Capture the cell that displays the provided text and extract its (x, y) central coordinate. 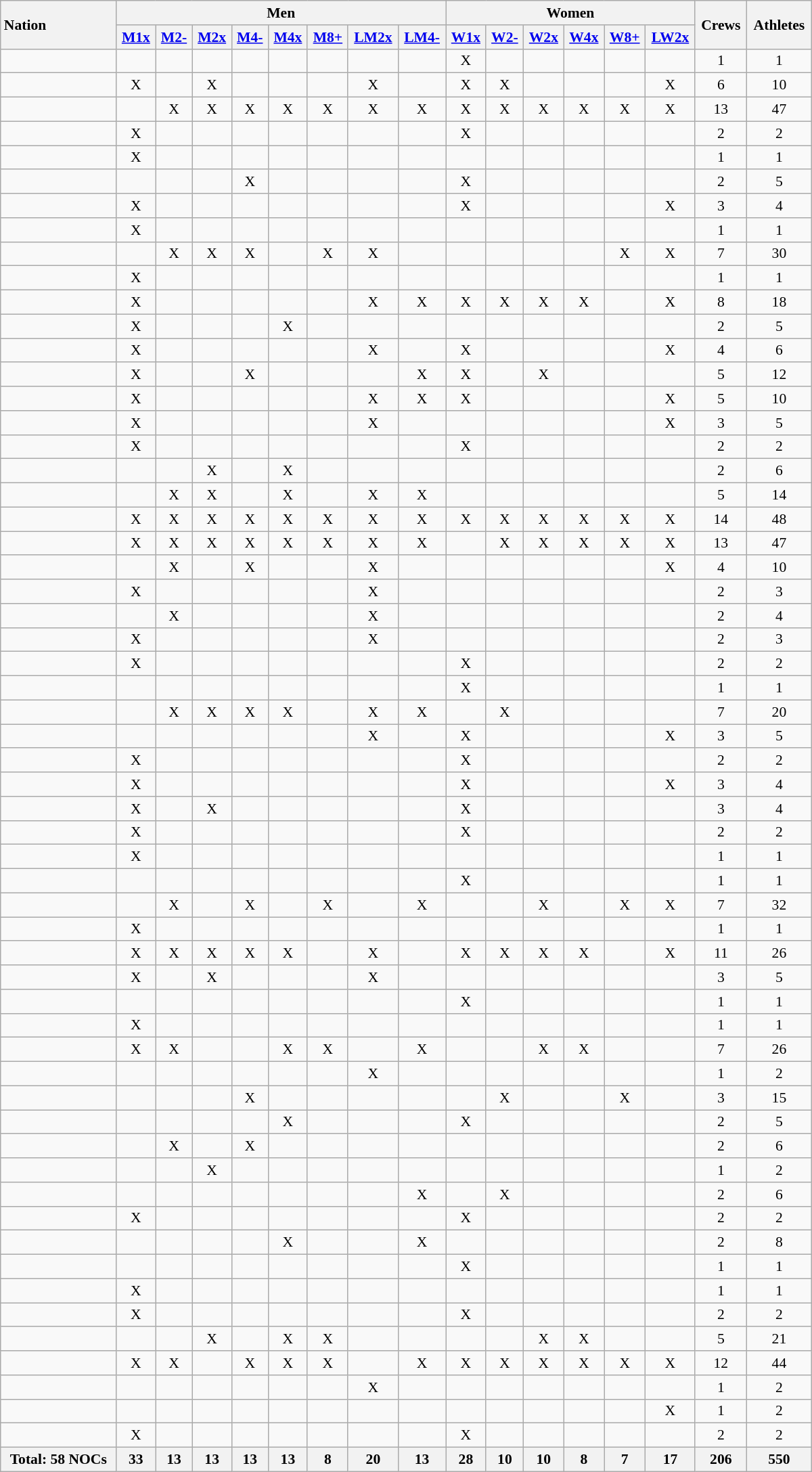
Women (570, 13)
28 (466, 1460)
W2x (544, 37)
W1x (466, 37)
32 (780, 905)
M2x (212, 37)
W4x (583, 37)
206 (721, 1460)
Crews (721, 24)
M4x (288, 37)
M8+ (328, 37)
M2- (174, 37)
LM4- (422, 37)
M1x (136, 37)
Athletes (780, 24)
18 (780, 303)
21 (780, 1339)
30 (780, 254)
44 (780, 1363)
W8+ (625, 37)
M4- (250, 37)
LW2x (670, 37)
17 (670, 1460)
48 (780, 519)
33 (136, 1460)
W2- (505, 37)
Nation (58, 24)
Men (281, 13)
550 (780, 1460)
11 (721, 954)
LM2x (373, 37)
15 (780, 1098)
Total: 58 NOCs (58, 1460)
